Find where the given text appears and provide that cell's center as [X, Y] coordinate. 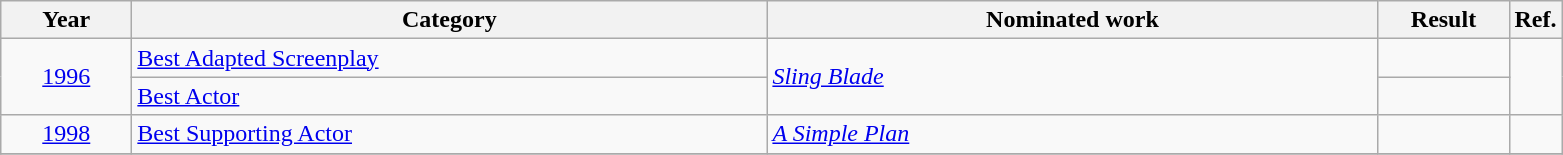
Ref. [1536, 20]
A Simple Plan [1072, 134]
Year [66, 20]
Nominated work [1072, 20]
Best Adapted Screenplay [450, 58]
Sling Blade [1072, 77]
1996 [66, 77]
1998 [66, 134]
Best Supporting Actor [450, 134]
Result [1444, 20]
Best Actor [450, 96]
Category [450, 20]
